Determine the (x, y) coordinate at the center of the cell enclosing the given text.  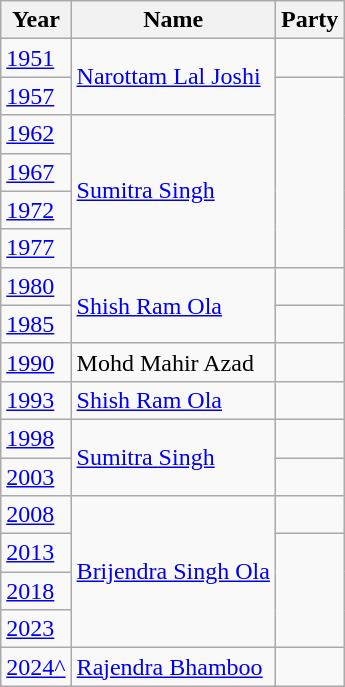
2013 (36, 553)
2023 (36, 629)
Party (309, 20)
1957 (36, 96)
2008 (36, 515)
2003 (36, 477)
Year (36, 20)
1951 (36, 58)
1993 (36, 400)
2024^ (36, 667)
1962 (36, 134)
1977 (36, 248)
Narottam Lal Joshi (173, 77)
2018 (36, 591)
1967 (36, 172)
1980 (36, 286)
1990 (36, 362)
1985 (36, 324)
Mohd Mahir Azad (173, 362)
Rajendra Bhamboo (173, 667)
Name (173, 20)
Brijendra Singh Ola (173, 572)
1998 (36, 438)
1972 (36, 210)
